Extract the [x, y] coordinate from the center of the cell holding the provided text.  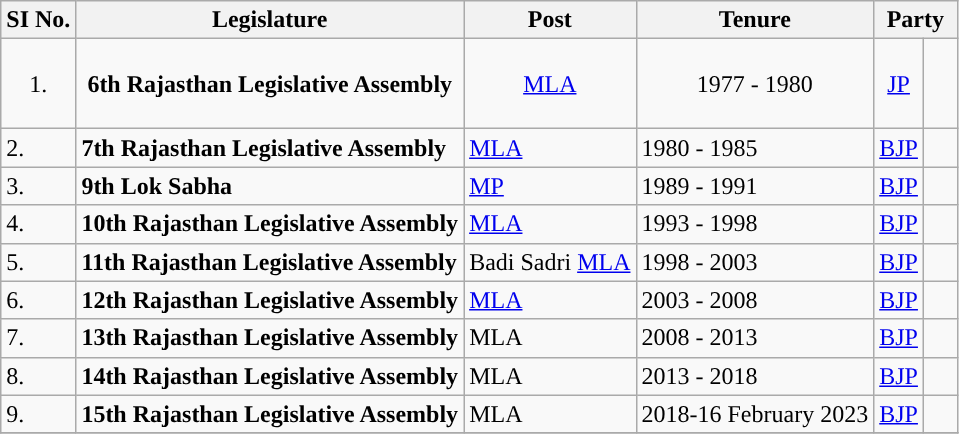
5. [38, 262]
1980 - 1985 [755, 148]
11th Rajasthan Legislative Assembly [270, 262]
1. [38, 84]
Tenure [755, 20]
JP [899, 84]
2003 - 2008 [755, 300]
8. [38, 376]
12th Rajasthan Legislative Assembly [270, 300]
2. [38, 148]
1977 - 1980 [755, 84]
3. [38, 186]
9. [38, 414]
15th Rajasthan Legislative Assembly [270, 414]
6. [38, 300]
Party [916, 20]
6th Rajasthan Legislative Assembly [270, 84]
MP [550, 186]
9th Lok Sabha [270, 186]
1993 - 1998 [755, 224]
2018-16 February 2023 [755, 414]
Badi Sadri MLA [550, 262]
7. [38, 338]
14th Rajasthan Legislative Assembly [270, 376]
2008 - 2013 [755, 338]
1989 - 1991 [755, 186]
Legislature [270, 20]
13th Rajasthan Legislative Assembly [270, 338]
7th Rajasthan Legislative Assembly [270, 148]
SI No. [38, 20]
2013 - 2018 [755, 376]
4. [38, 224]
1998 - 2003 [755, 262]
10th Rajasthan Legislative Assembly [270, 224]
Post [550, 20]
